Capture the cell that displays the provided text and extract its [X, Y] central coordinate. 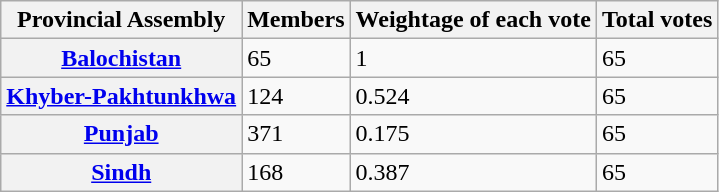
Sindh [122, 172]
0.524 [473, 96]
0.387 [473, 172]
Members [296, 20]
371 [296, 134]
Khyber-Pakhtunkhwa [122, 96]
Weightage of each vote [473, 20]
0.175 [473, 134]
168 [296, 172]
1 [473, 58]
Provincial Assembly [122, 20]
124 [296, 96]
Punjab [122, 134]
Total votes [657, 20]
Balochistan [122, 58]
